Return the [X, Y] coordinate for the center point of the cell that contains the specified text.  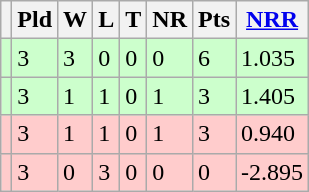
-2.895 [272, 172]
T [134, 20]
NR [170, 20]
6 [214, 58]
1.405 [272, 96]
L [106, 20]
Pld [35, 20]
0.940 [272, 134]
NRR [272, 20]
Pts [214, 20]
W [76, 20]
1.035 [272, 58]
